Provide the [X, Y] coordinate of the cell's center where the given text is located.  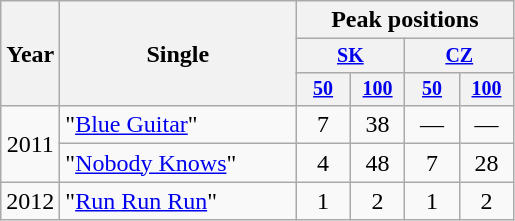
2011 [30, 144]
38 [377, 125]
Single [178, 54]
2012 [30, 201]
4 [323, 163]
"Blue Guitar" [178, 125]
CZ [460, 56]
"Run Run Run" [178, 201]
48 [377, 163]
28 [486, 163]
"Nobody Knows" [178, 163]
Year [30, 54]
SK [350, 56]
Peak positions [405, 20]
